Detect which cell encompasses the target text, then output its (X, Y) center coordinate. 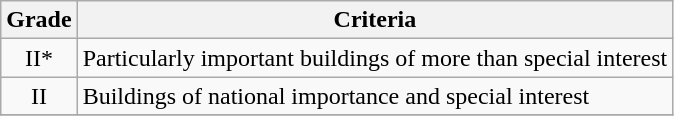
II* (39, 58)
II (39, 96)
Particularly important buildings of more than special interest (375, 58)
Criteria (375, 20)
Grade (39, 20)
Buildings of national importance and special interest (375, 96)
